For the text-containing cell, return its midpoint in [x, y] coordinate format. 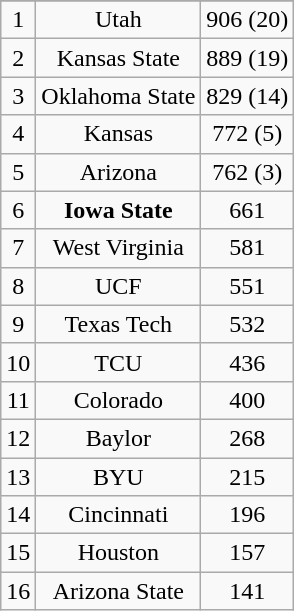
12 [18, 438]
BYU [118, 477]
581 [248, 248]
Oklahoma State [118, 96]
8 [18, 286]
Baylor [118, 438]
Arizona State [118, 591]
UCF [118, 286]
4 [18, 134]
7 [18, 248]
268 [248, 438]
2 [18, 58]
15 [18, 553]
Kansas [118, 134]
10 [18, 362]
Texas Tech [118, 324]
772 (5) [248, 134]
1 [18, 20]
Kansas State [118, 58]
West Virginia [118, 248]
16 [18, 591]
11 [18, 400]
889 (19) [248, 58]
906 (20) [248, 20]
762 (3) [248, 172]
6 [18, 210]
551 [248, 286]
141 [248, 591]
157 [248, 553]
532 [248, 324]
Houston [118, 553]
215 [248, 477]
196 [248, 515]
14 [18, 515]
9 [18, 324]
13 [18, 477]
Arizona [118, 172]
436 [248, 362]
5 [18, 172]
Colorado [118, 400]
829 (14) [248, 96]
3 [18, 96]
Iowa State [118, 210]
TCU [118, 362]
400 [248, 400]
Cincinnati [118, 515]
661 [248, 210]
Utah [118, 20]
